Capture the cell that displays the provided text and extract its [X, Y] central coordinate. 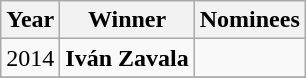
Iván Zavala [127, 58]
Year [30, 20]
Nominees [250, 20]
Winner [127, 20]
2014 [30, 58]
